Output the (x, y) coordinate of the center of the cell containing the given text.  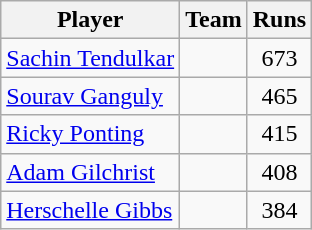
Sourav Ganguly (90, 96)
Player (90, 20)
408 (279, 172)
Adam Gilchrist (90, 172)
Team (214, 20)
Runs (279, 20)
Sachin Tendulkar (90, 58)
384 (279, 210)
673 (279, 58)
415 (279, 134)
Ricky Ponting (90, 134)
465 (279, 96)
Herschelle Gibbs (90, 210)
